Find where the given text appears and provide that cell's center as (X, Y) coordinate. 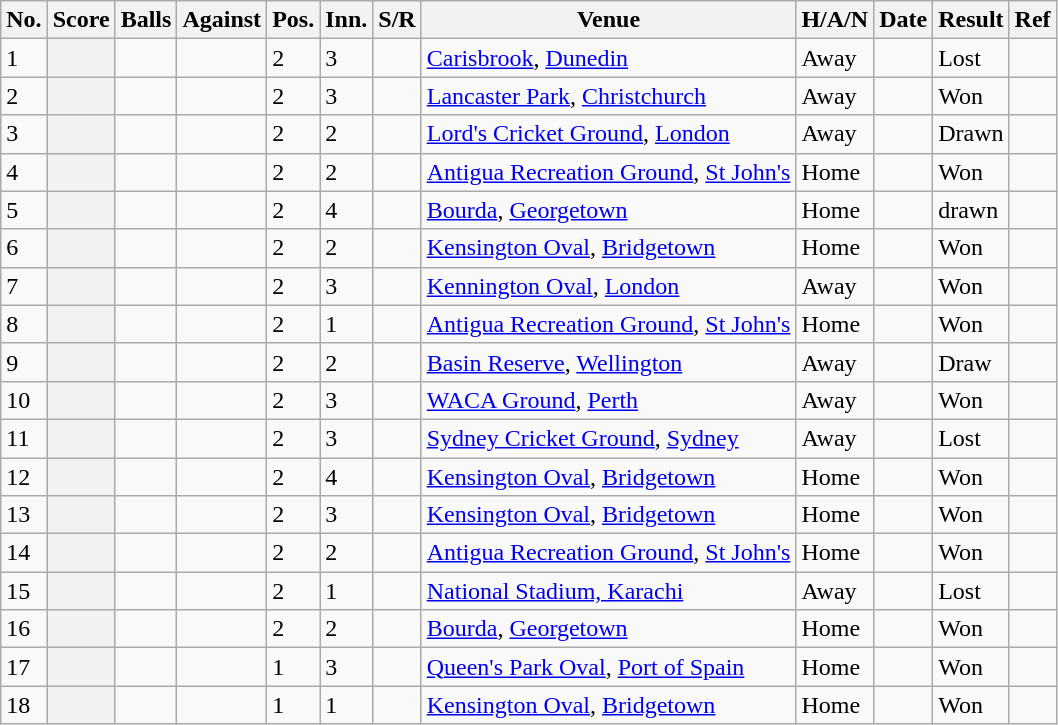
Balls (146, 20)
17 (24, 667)
Carisbrook, Dunedin (608, 58)
Pos. (294, 20)
National Stadium, Karachi (608, 591)
Basin Reserve, Wellington (608, 362)
13 (24, 515)
Lord's Cricket Ground, London (608, 134)
9 (24, 362)
Venue (608, 20)
7 (24, 286)
Queen's Park Oval, Port of Spain (608, 667)
S/R (397, 20)
Against (222, 20)
Result (971, 20)
10 (24, 400)
H/A/N (835, 20)
drawn (971, 210)
Draw (971, 362)
Inn. (346, 20)
16 (24, 629)
8 (24, 324)
Drawn (971, 134)
Sydney Cricket Ground, Sydney (608, 438)
6 (24, 248)
Kennington Oval, London (608, 286)
Score (81, 20)
No. (24, 20)
14 (24, 553)
5 (24, 210)
12 (24, 477)
Ref (1032, 20)
15 (24, 591)
WACA Ground, Perth (608, 400)
Lancaster Park, Christchurch (608, 96)
11 (24, 438)
18 (24, 705)
Date (904, 20)
